Identify which cell holds the provided text, then report its [X, Y] central coordinate. 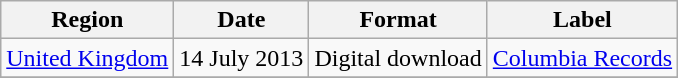
United Kingdom [88, 58]
Label [582, 20]
Date [242, 20]
Region [88, 20]
Columbia Records [582, 58]
Format [398, 20]
Digital download [398, 58]
14 July 2013 [242, 58]
